From the cell containing the given text, extract its center point as (X, Y) coordinate. 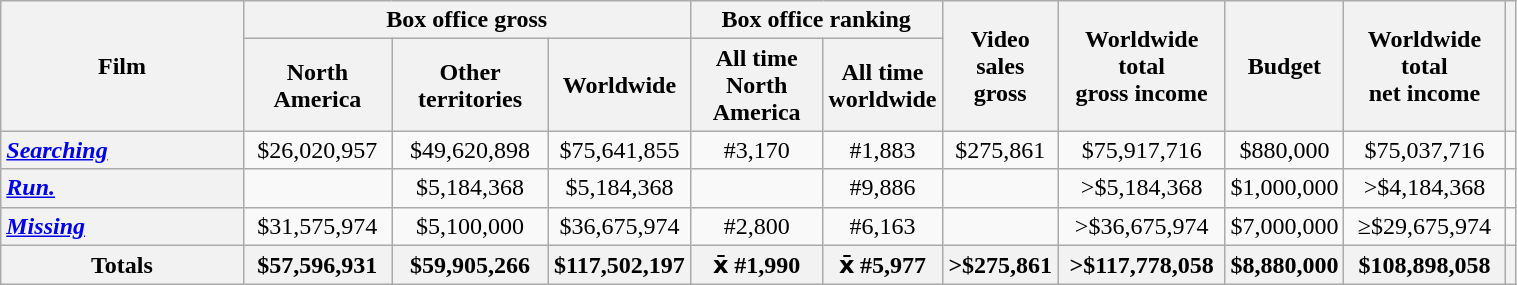
Box office ranking (816, 20)
$49,620,898 (470, 150)
$8,880,000 (1284, 265)
$75,917,716 (1141, 150)
#3,170 (756, 150)
$1,000,000 (1284, 188)
Run. (122, 188)
Missing (122, 226)
North America (317, 85)
$59,905,266 (470, 265)
$31,575,974 (317, 226)
>$5,184,368 (1141, 188)
Budget (1284, 66)
>$4,184,368 (1424, 188)
$75,037,716 (1424, 150)
Totals (122, 265)
$5,100,000 (470, 226)
≥$29,675,974 (1424, 226)
Film (122, 66)
$75,641,855 (620, 150)
x̄ #5,977 (882, 265)
$275,861 (1000, 150)
$57,596,931 (317, 265)
#9,886 (882, 188)
#6,163 (882, 226)
Other territories (470, 85)
x̄ #1,990 (756, 265)
#1,883 (882, 150)
Worldwide (620, 85)
All time North America (756, 85)
$880,000 (1284, 150)
Video sales gross (1000, 66)
>$117,778,058 (1141, 265)
#2,800 (756, 226)
Box office gross (466, 20)
Worldwide totalnet income (1424, 66)
$117,502,197 (620, 265)
Worldwide total gross income (1141, 66)
$7,000,000 (1284, 226)
>$275,861 (1000, 265)
$36,675,974 (620, 226)
>$36,675,974 (1141, 226)
$26,020,957 (317, 150)
All time worldwide (882, 85)
Searching (122, 150)
$108,898,058 (1424, 265)
